Search for the cell housing the specified text and yield its [x, y] center coordinate. 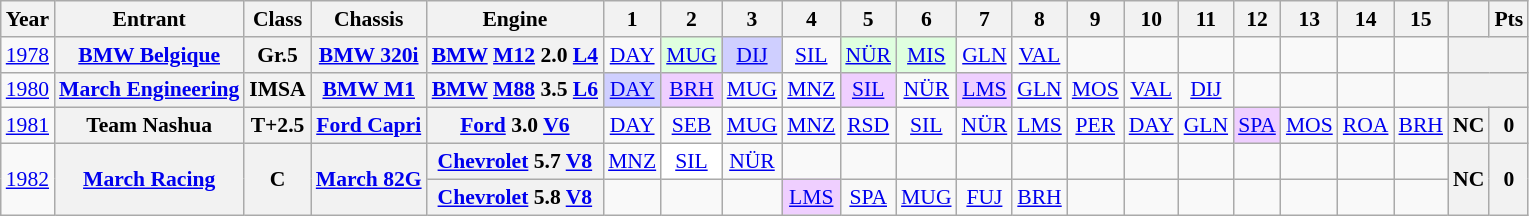
1981 [28, 126]
13 [1310, 19]
Team Nashua [149, 126]
Pts [1508, 19]
BMW M12 2.0 L4 [515, 55]
1978 [28, 55]
ROA [1366, 126]
Chevrolet 5.8 V8 [515, 197]
6 [926, 19]
12 [1257, 19]
Chevrolet 5.7 V8 [515, 162]
BMW M1 [369, 90]
Ford 3.0 V6 [515, 126]
IMSA [278, 90]
Year [28, 19]
7 [985, 19]
T+2.5 [278, 126]
March Racing [149, 180]
Entrant [149, 19]
BMW Belgique [149, 55]
4 [811, 19]
8 [1040, 19]
MIS [926, 55]
Class [278, 19]
FUJ [985, 197]
10 [1152, 19]
1980 [28, 90]
15 [1422, 19]
Engine [515, 19]
1982 [28, 180]
2 [692, 19]
9 [1096, 19]
14 [1366, 19]
11 [1206, 19]
3 [752, 19]
BMW M88 3.5 L6 [515, 90]
Gr.5 [278, 55]
5 [868, 19]
BMW 320i [369, 55]
C [278, 180]
PER [1096, 126]
March 82G [369, 180]
Ford Capri [369, 126]
Chassis [369, 19]
RSD [868, 126]
1 [632, 19]
March Engineering [149, 90]
SEB [692, 126]
